Find where the given text appears and provide that cell's center as (X, Y) coordinate. 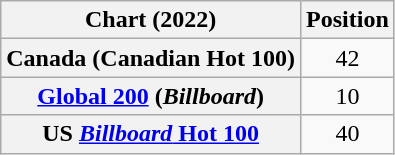
US Billboard Hot 100 (151, 134)
Chart (2022) (151, 20)
Global 200 (Billboard) (151, 96)
Position (348, 20)
10 (348, 96)
42 (348, 58)
Canada (Canadian Hot 100) (151, 58)
40 (348, 134)
